Pinpoint the cell where the given text exists, returning its [X, Y] midpoint coordinate. 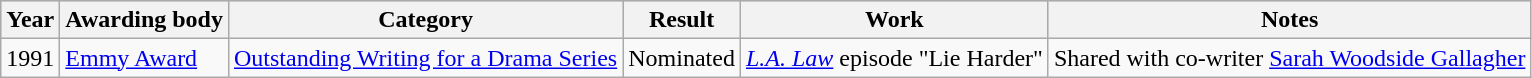
Category [425, 20]
Result [682, 20]
Awarding body [144, 20]
Outstanding Writing for a Drama Series [425, 58]
Nominated [682, 58]
Year [30, 20]
L.A. Law episode "Lie Harder" [894, 58]
Emmy Award [144, 58]
Notes [1290, 20]
Work [894, 20]
1991 [30, 58]
Shared with co-writer Sarah Woodside Gallagher [1290, 58]
